Identify which cell holds the provided text, then report its (x, y) central coordinate. 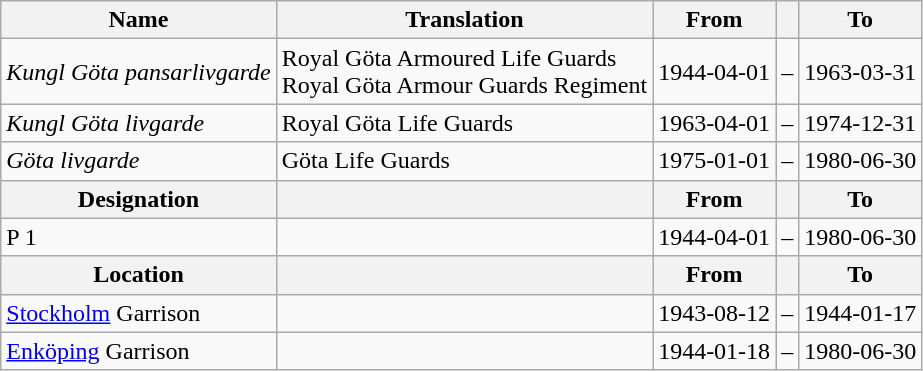
1943-08-12 (714, 313)
Enköping Garrison (139, 351)
Designation (139, 199)
Göta Life Guards (464, 161)
1944-01-17 (860, 313)
Royal Göta Life Guards (464, 123)
Göta livgarde (139, 161)
P 1 (139, 237)
Location (139, 275)
1963-03-31 (860, 72)
1974-12-31 (860, 123)
Name (139, 20)
Translation (464, 20)
1975-01-01 (714, 161)
Royal Göta Armoured Life GuardsRoyal Göta Armour Guards Regiment (464, 72)
1944-01-18 (714, 351)
Kungl Göta pansarlivgarde (139, 72)
Kungl Göta livgarde (139, 123)
Stockholm Garrison (139, 313)
1963-04-01 (714, 123)
